Search for the cell housing the specified text and yield its [x, y] center coordinate. 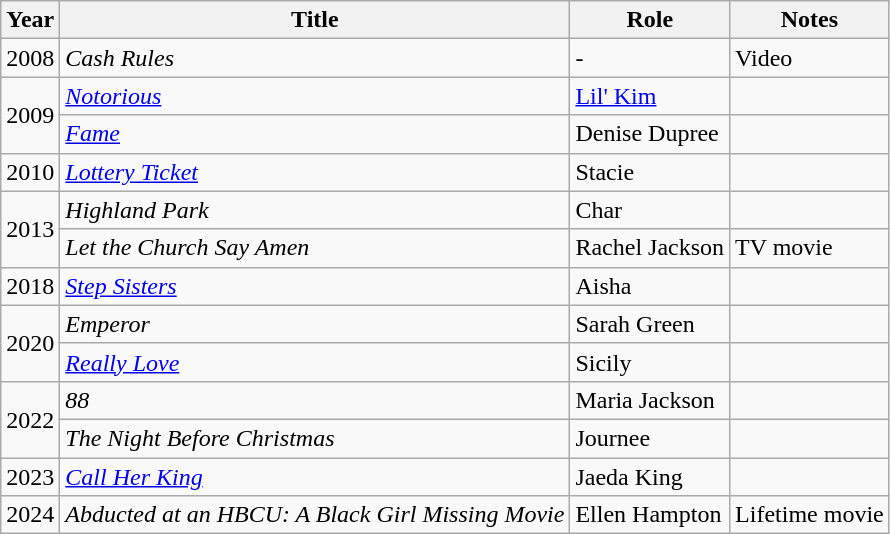
Journee [650, 438]
Aisha [650, 286]
Cash Rules [315, 58]
Denise Dupree [650, 134]
2009 [30, 115]
2023 [30, 477]
2018 [30, 286]
Year [30, 20]
Step Sisters [315, 286]
Notes [810, 20]
TV movie [810, 248]
Highland Park [315, 210]
Role [650, 20]
Let the Church Say Amen [315, 248]
Lifetime movie [810, 515]
Fame [315, 134]
Abducted at an HBCU: A Black Girl Missing Movie [315, 515]
2020 [30, 343]
Video [810, 58]
2022 [30, 419]
Title [315, 20]
Rachel Jackson [650, 248]
2024 [30, 515]
2008 [30, 58]
Sarah Green [650, 324]
Jaeda King [650, 477]
Lil' Kim [650, 96]
- [650, 58]
Lottery Ticket [315, 172]
Emperor [315, 324]
Maria Jackson [650, 400]
Sicily [650, 362]
Notorious [315, 96]
Call Her King [315, 477]
Really Love [315, 362]
Stacie [650, 172]
The Night Before Christmas [315, 438]
Ellen Hampton [650, 515]
88 [315, 400]
Char [650, 210]
2010 [30, 172]
2013 [30, 229]
